Capture the cell that displays the provided text and extract its (x, y) central coordinate. 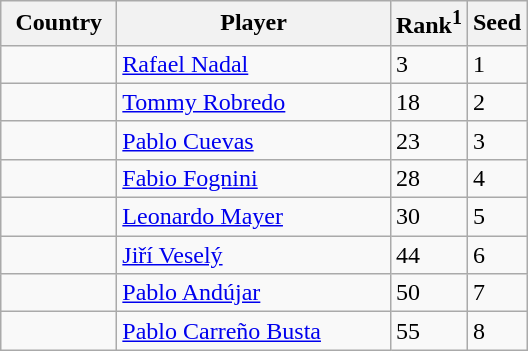
Pablo Carreño Busta (254, 331)
44 (428, 255)
Country (59, 24)
1 (496, 64)
Player (254, 24)
Rafael Nadal (254, 64)
5 (496, 217)
7 (496, 293)
2 (496, 102)
Pablo Cuevas (254, 140)
4 (496, 178)
6 (496, 255)
Tommy Robredo (254, 102)
18 (428, 102)
30 (428, 217)
8 (496, 331)
Rank1 (428, 24)
Seed (496, 24)
Fabio Fognini (254, 178)
23 (428, 140)
55 (428, 331)
Pablo Andújar (254, 293)
Leonardo Mayer (254, 217)
Jiří Veselý (254, 255)
50 (428, 293)
28 (428, 178)
